Locate the cell with the specified text and output its (X, Y) center coordinate. 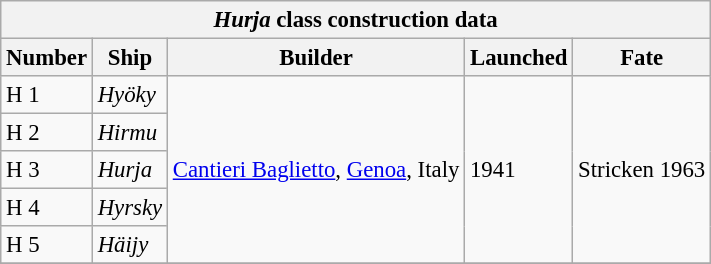
Number (47, 58)
Häijy (130, 245)
H 2 (47, 133)
H 5 (47, 245)
Hirmu (130, 133)
H 4 (47, 208)
Cantieri Baglietto, Genoa, Italy (316, 170)
Hurja (130, 170)
Hurja class construction data (356, 20)
Hyrsky (130, 208)
Stricken 1963 (642, 170)
Hyöky (130, 95)
Launched (519, 58)
H 3 (47, 170)
H 1 (47, 95)
Builder (316, 58)
1941 (519, 170)
Ship (130, 58)
Fate (642, 58)
